Search for the cell housing the specified text and yield its [X, Y] center coordinate. 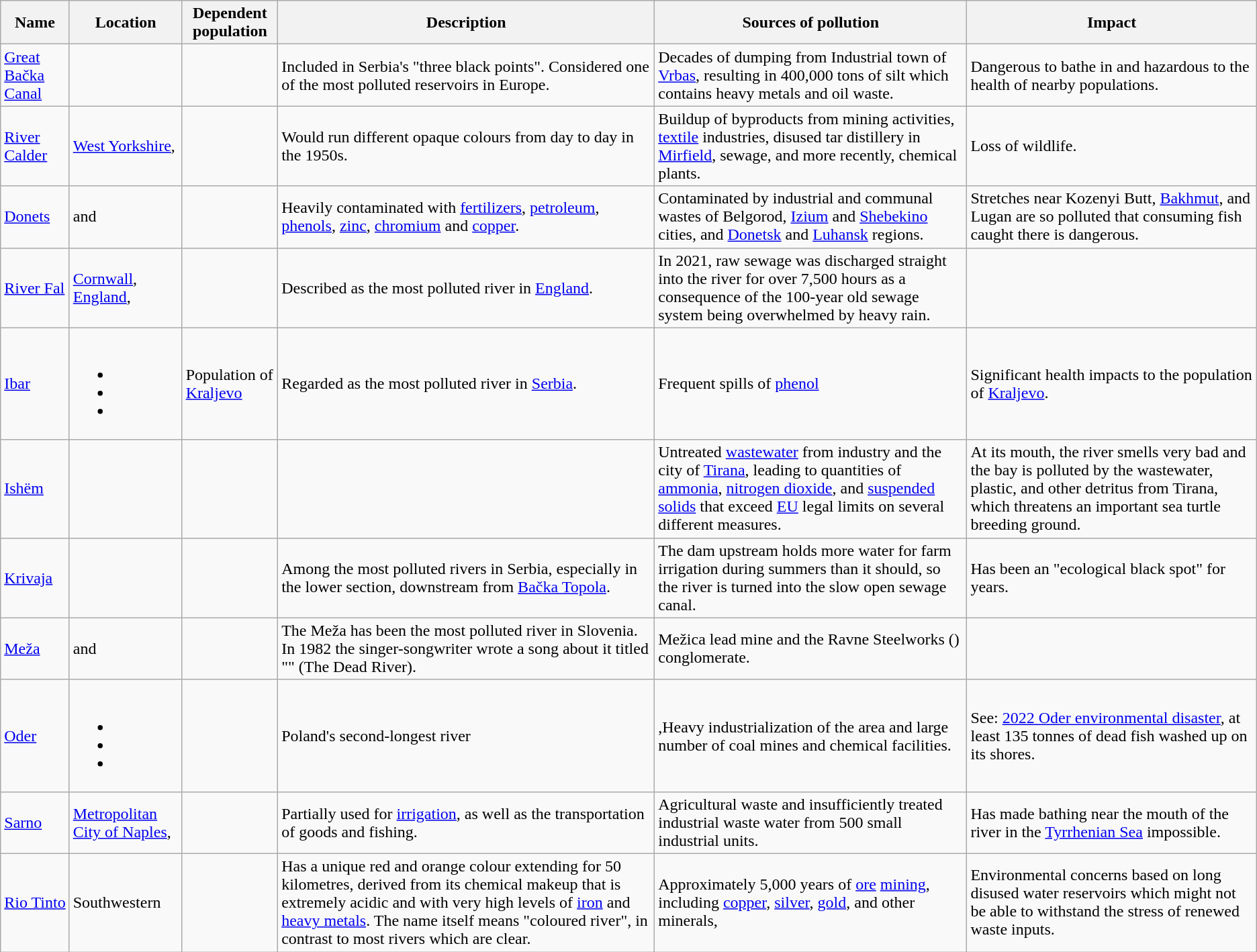
Sources of pollution [811, 23]
Loss of wildlife. [1112, 146]
Partially used for irrigation, as well as the transportation of goods and fishing. [466, 822]
Agricultural waste and insufficiently treated industrial waste water from 500 small industrial units. [811, 822]
Has made bathing near the mouth of the river in the Tyrrhenian Sea impossible. [1112, 822]
Meža [35, 649]
Approximately 5,000 years of ore mining, including copper, silver, gold, and other minerals, [811, 902]
Dependent population [230, 23]
See: 2022 Oder environmental disaster, at least 135 tonnes of dead fish washed up on its shores. [1112, 736]
Cornwall, England, [126, 287]
Would run different opaque colours from day to day in the 1950s. [466, 146]
Donets [35, 217]
Contaminated by industrial and communal wastes of Belgorod, Izium and Shebekino cities, and Donetsk and Luhansk regions. [811, 217]
Ibar [35, 384]
Dangerous to bathe in and hazardous to the health of nearby populations. [1112, 75]
River Calder [35, 146]
Decades of dumping from Industrial town of Vrbas, resulting in 400,000 tons of silt which contains heavy metals and oil waste. [811, 75]
Buildup of byproducts from mining activities, textile industries, disused tar distillery in Mirfield, sewage, and more recently, chemical plants. [811, 146]
Great Bačka Canal [35, 75]
Ishëm [35, 489]
The dam upstream holds more water for farm irrigation during summers than it should, so the river is turned into the slow open sewage canal. [811, 577]
Population of Kraljevo [230, 384]
Regarded as the most polluted river in Serbia. [466, 384]
Krivaja [35, 577]
Impact [1112, 23]
Significant health impacts to the population of Kraljevo. [1112, 384]
Poland's second-longest river [466, 736]
Has been an "ecological black spot" for years. [1112, 577]
Included in Serbia's "three black points". Considered one of the most polluted reservoirs in Europe. [466, 75]
Among the most polluted rivers in Serbia, especially in the lower section, downstream from Bačka Topola. [466, 577]
Frequent spills of phenol [811, 384]
Sarno [35, 822]
Oder [35, 736]
Environmental concerns based on long disused water reservoirs which might not be able to withstand the stress of renewed waste inputs. [1112, 902]
Heavily contaminated with fertilizers, petroleum, phenols, zinc, chromium and copper. [466, 217]
Description [466, 23]
Rio Tinto [35, 902]
Southwestern [126, 902]
River Fal [35, 287]
Location [126, 23]
Metropolitan City of Naples, [126, 822]
The Meža has been the most polluted river in Slovenia. In 1982 the singer-songwriter wrote a song about it titled "" (The Dead River). [466, 649]
West Yorkshire, [126, 146]
Stretches near Kozenyi Butt, Bakhmut, and Lugan are so polluted that consuming fish caught there is dangerous. [1112, 217]
Name [35, 23]
Mežica lead mine and the Ravne Steelworks () conglomerate. [811, 649]
,Heavy industrialization of the area and large number of coal mines and chemical facilities. [811, 736]
Described as the most polluted river in England. [466, 287]
